Pinpoint the cell where the given text exists, returning its [x, y] midpoint coordinate. 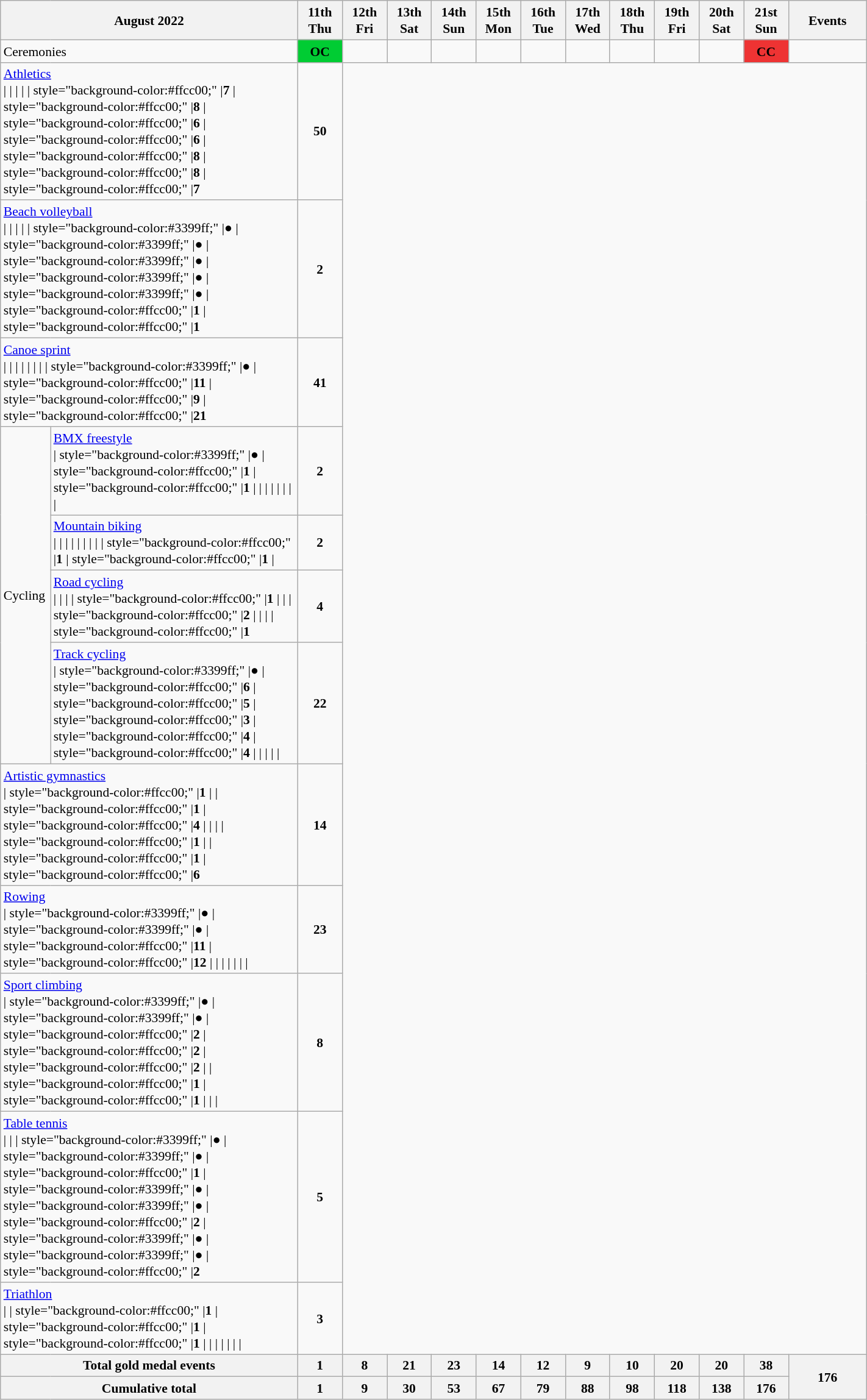
38 [766, 1365]
Cycling [26, 595]
BMX freestyle| style="background-color:#3399ff;" |● | style="background-color:#ffcc00;" |1 | style="background-color:#ffcc00;" |1 | | | | | | | | [174, 471]
138 [722, 1388]
5 [319, 1196]
13thSat [409, 20]
OC [319, 51]
16thTue [543, 20]
CC [766, 51]
12thFri [365, 20]
Mountain biking| | | | | | | | | style="background-color:#ffcc00;" |1 | style="background-color:#ffcc00;" |1 | [174, 542]
67 [499, 1388]
19thFri [677, 20]
17thWed [588, 20]
21 [409, 1365]
50 [319, 131]
10 [632, 1365]
79 [543, 1388]
11thThu [319, 20]
August 2022 [149, 20]
88 [588, 1388]
12 [543, 1365]
41 [319, 382]
20thSat [722, 20]
21stSun [766, 20]
14thSun [454, 20]
4 [319, 606]
30 [409, 1388]
Events [827, 20]
15thMon [499, 20]
Ceremonies [149, 51]
18thThu [632, 20]
98 [632, 1388]
Cumulative total [149, 1388]
22 [319, 703]
53 [454, 1388]
Road cycling| | | | style="background-color:#ffcc00;" |1 | | | style="background-color:#ffcc00;" |2 | | | | style="background-color:#ffcc00;" |1 [174, 606]
Triathlon| | style="background-color:#ffcc00;" |1 | style="background-color:#ffcc00;" |1 | style="background-color:#ffcc00;" |1 | | | | | | | [149, 1318]
Total gold medal events [149, 1365]
118 [677, 1388]
3 [319, 1318]
